Find where the given text appears and provide that cell's center as (X, Y) coordinate. 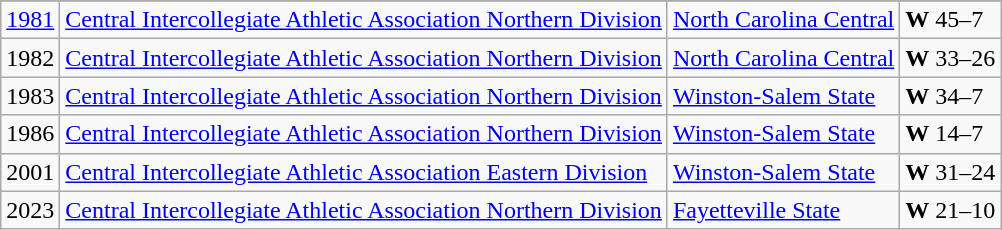
W 33–26 (950, 58)
1986 (30, 134)
Fayetteville State (783, 210)
W 14–7 (950, 134)
2023 (30, 210)
W 45–7 (950, 20)
W 34–7 (950, 96)
2001 (30, 172)
Central Intercollegiate Athletic Association Eastern Division (364, 172)
1983 (30, 96)
1982 (30, 58)
1981 (30, 20)
W 31–24 (950, 172)
W 21–10 (950, 210)
